Return the [x, y] coordinate for the center point of the cell that contains the specified text.  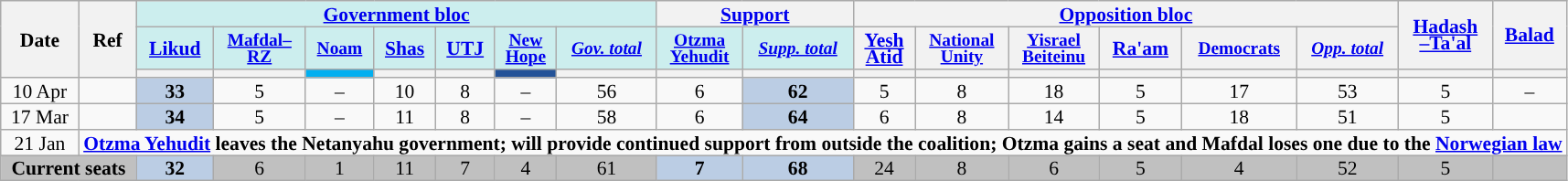
Hadash–Ta'al [1445, 35]
14 [1053, 117]
Date [40, 39]
58 [607, 117]
Support [755, 14]
Shas [405, 48]
68 [797, 168]
YeshAtid [884, 48]
YisraelBeiteinu [1053, 48]
Supp. total [797, 48]
Mafdal–RZ [260, 48]
21 Jan [40, 143]
Government bloc [397, 14]
56 [607, 91]
17 [1240, 91]
Democrats [1240, 48]
NewHope [526, 48]
1 [340, 168]
61 [607, 168]
Ra'am [1140, 48]
32 [175, 168]
Current seats [69, 168]
64 [797, 117]
62 [797, 91]
UTJ [464, 48]
NationalUnity [962, 48]
Likud [175, 48]
Gov. total [607, 48]
51 [1348, 117]
Noam [340, 48]
33 [175, 91]
10 [405, 91]
OtzmaYehudit [699, 48]
Ref [108, 39]
53 [1348, 91]
24 [884, 168]
Balad [1530, 35]
Opposition bloc [1125, 14]
17 Mar [40, 117]
Opp. total [1348, 48]
10 Apr [40, 91]
34 [175, 117]
52 [1348, 168]
